Scan for the cell matching the given text and deliver its [x, y] coordinate at center. 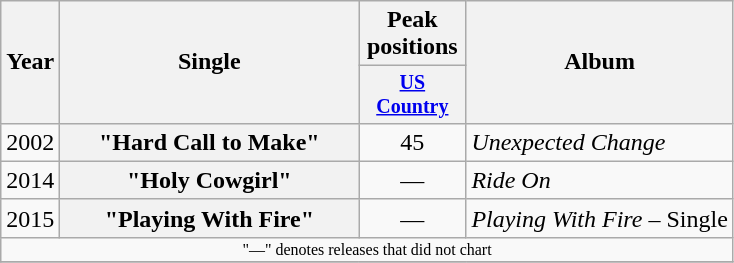
Peak positions [412, 34]
"—" denotes releases that did not chart [368, 249]
Album [600, 62]
Ride On [600, 180]
Year [30, 62]
45 [412, 142]
Unexpected Change [600, 142]
"Holy Cowgirl" [210, 180]
"Hard Call to Make" [210, 142]
2002 [30, 142]
2014 [30, 180]
Playing With Fire – Single [600, 218]
Single [210, 62]
"Playing With Fire" [210, 218]
2015 [30, 218]
US Country [412, 94]
